Detect which cell encompasses the target text, then output its (X, Y) center coordinate. 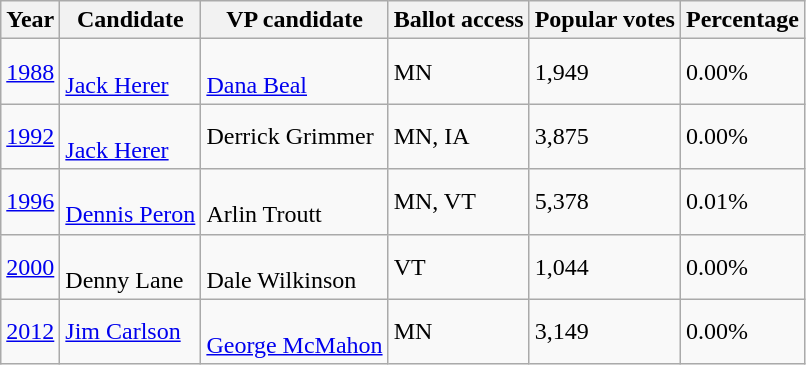
VT (458, 266)
0.01% (742, 202)
Derrick Grimmer (294, 136)
2012 (30, 332)
Popular votes (604, 20)
Year (30, 20)
Dale Wilkinson (294, 266)
1996 (30, 202)
2000 (30, 266)
MN, VT (458, 202)
1992 (30, 136)
Percentage (742, 20)
Dennis Peron (130, 202)
Candidate (130, 20)
3,149 (604, 332)
George McMahon (294, 332)
Denny Lane (130, 266)
MN, IA (458, 136)
1,949 (604, 72)
3,875 (604, 136)
Ballot access (458, 20)
Dana Beal (294, 72)
5,378 (604, 202)
1,044 (604, 266)
Arlin Troutt (294, 202)
1988 (30, 72)
Jim Carlson (130, 332)
VP candidate (294, 20)
